Identify which cell holds the provided text, then report its [x, y] central coordinate. 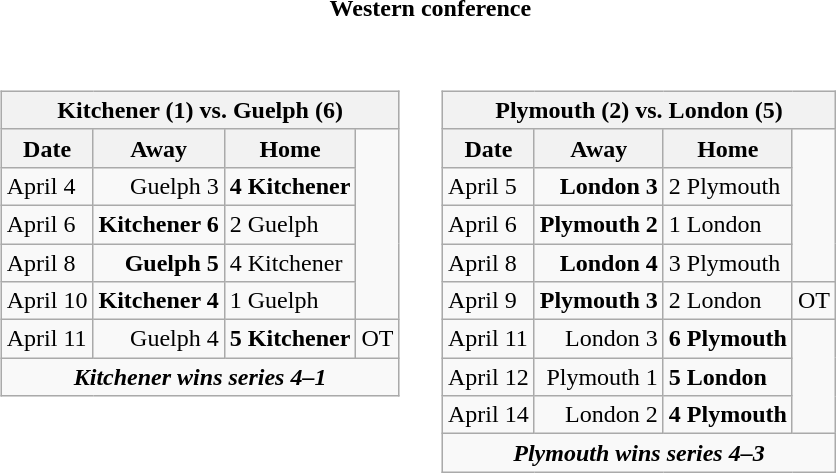
London 4 [598, 263]
5 London [728, 377]
Plymouth (2) vs. London (5) [640, 110]
6 Plymouth [728, 339]
April 14 [489, 415]
Kitchener (1) vs. Guelph (6) [200, 110]
2 London [728, 301]
April 10 [47, 301]
Plymouth 1 [598, 377]
Plymouth wins series 4–3 [640, 453]
Plymouth 2 [598, 224]
Plymouth 3 [598, 301]
2 Plymouth [728, 186]
London 2 [598, 415]
4 Plymouth [728, 415]
Kitchener 6 [158, 224]
April 4 [47, 186]
Guelph 5 [158, 263]
Guelph 3 [158, 186]
2 Guelph [290, 224]
Kitchener 4 [158, 301]
1 Guelph [290, 301]
5 Kitchener [290, 339]
3 Plymouth [728, 263]
April 12 [489, 377]
April 9 [489, 301]
Guelph 4 [158, 339]
1 London [728, 224]
April 5 [489, 186]
Kitchener wins series 4–1 [200, 377]
